Return (X, Y) of the center of cell containing provided text 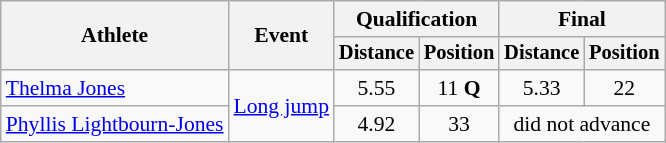
Qualification (416, 19)
Phyllis Lightbourn-Jones (115, 124)
5.55 (376, 88)
Athlete (115, 36)
33 (459, 124)
4.92 (376, 124)
11 Q (459, 88)
Final (582, 19)
did not advance (582, 124)
Long jump (282, 106)
22 (624, 88)
Thelma Jones (115, 88)
5.33 (542, 88)
Event (282, 36)
